Determine the (X, Y) coordinate at the center of the cell enclosing the given text.  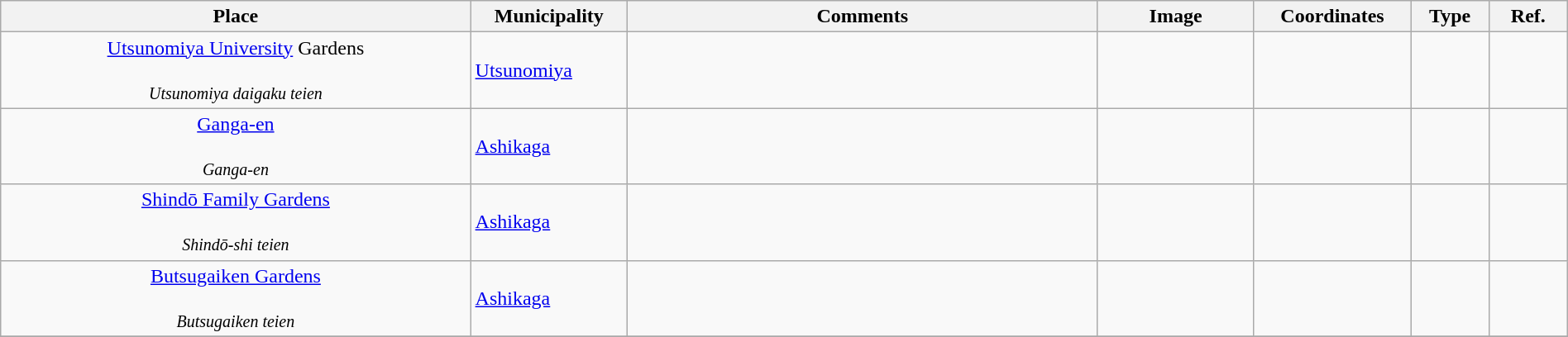
Type (1451, 17)
Utsunomiya University GardensUtsunomiya daigaku teien (236, 70)
Place (236, 17)
Ref. (1528, 17)
Comments (863, 17)
Shindō Family GardensShindō-shi teien (236, 222)
Ganga-enGanga-en (236, 146)
Coordinates (1331, 17)
Utsunomiya (549, 70)
Image (1176, 17)
Municipality (549, 17)
Butsugaiken GardensButsugaiken teien (236, 298)
